Return the (x, y) coordinate for the center point of the cell that contains the specified text.  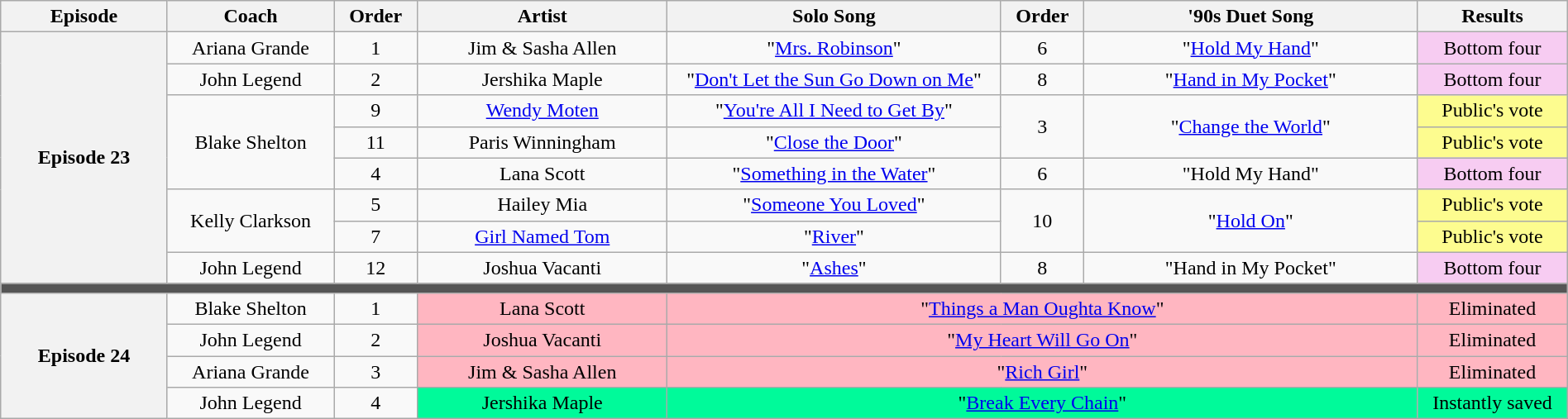
11 (375, 142)
"My Heart Will Go On" (1042, 340)
Girl Named Tom (543, 236)
"Don't Let the Sun Go Down on Me" (834, 79)
"Something in the Water" (834, 174)
"Things a Man Oughta Know" (1042, 308)
Paris Winningham (543, 142)
10 (1042, 221)
Solo Song (834, 17)
'90s Duet Song (1250, 17)
Instantly saved (1492, 403)
"River" (834, 236)
"Mrs. Robinson" (834, 48)
Results (1492, 17)
Hailey Mia (543, 205)
Wendy Moten (543, 111)
Episode 24 (84, 355)
"You're All I Need to Get By" (834, 111)
Kelly Clarkson (251, 221)
5 (375, 205)
"Break Every Chain" (1042, 403)
Artist (543, 17)
"Someone You Loved" (834, 205)
"Ashes" (834, 268)
Coach (251, 17)
7 (375, 236)
Episode (84, 17)
Episode 23 (84, 158)
"Rich Girl" (1042, 371)
9 (375, 111)
"Close the Door" (834, 142)
12 (375, 268)
"Change the World" (1250, 126)
"Hold On" (1250, 221)
